Pinpoint the cell where the given text exists, returning its (x, y) midpoint coordinate. 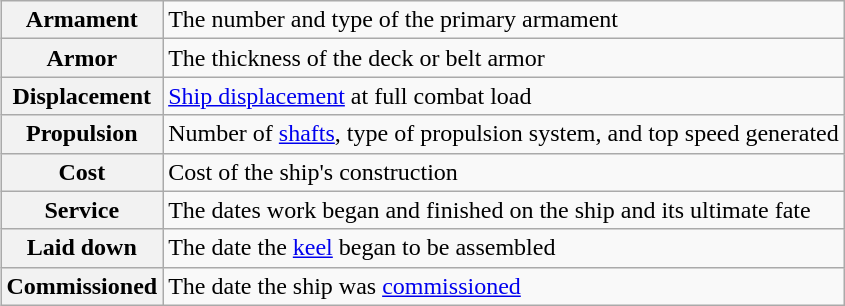
The number and type of the primary armament (504, 20)
Armament (82, 20)
Laid down (82, 248)
Cost (82, 172)
The date the keel began to be assembled (504, 248)
The thickness of the deck or belt armor (504, 58)
Cost of the ship's construction (504, 172)
Number of shafts, type of propulsion system, and top speed generated (504, 134)
The dates work began and finished on the ship and its ultimate fate (504, 210)
Commissioned (82, 286)
Displacement (82, 96)
Service (82, 210)
Propulsion (82, 134)
Ship displacement at full combat load (504, 96)
The date the ship was commissioned (504, 286)
Armor (82, 58)
